Scan for the cell matching the given text and deliver its [x, y] coordinate at center. 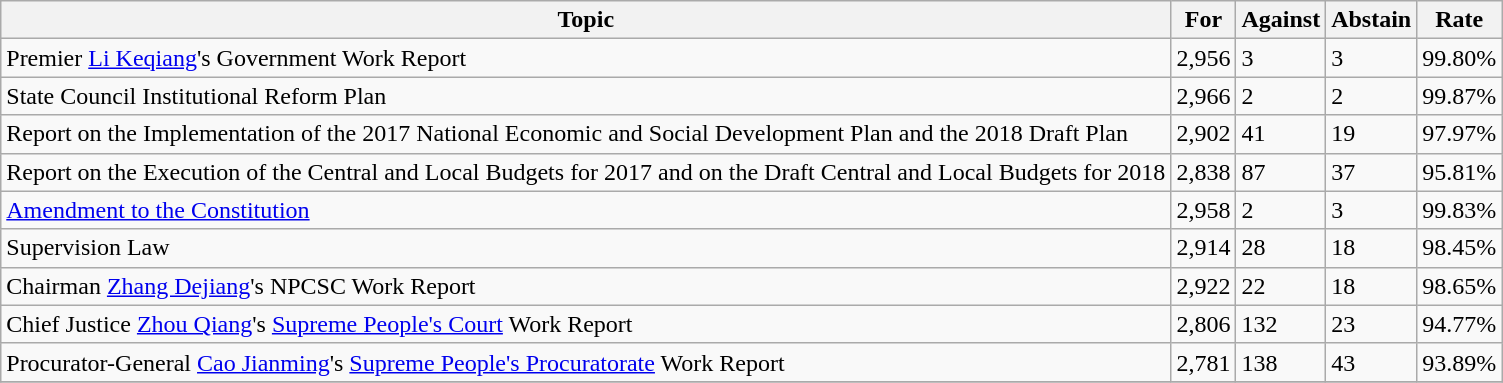
Rate [1460, 20]
138 [1281, 362]
43 [1372, 362]
97.97% [1460, 134]
2,914 [1204, 248]
94.77% [1460, 324]
93.89% [1460, 362]
2,781 [1204, 362]
95.81% [1460, 172]
Chairman Zhang Dejiang's NPCSC Work Report [586, 286]
Report on the Implementation of the 2017 National Economic and Social Development Plan and the 2018 Draft Plan [586, 134]
2,958 [1204, 210]
2,838 [1204, 172]
State Council Institutional Reform Plan [586, 96]
41 [1281, 134]
19 [1372, 134]
99.80% [1460, 58]
2,956 [1204, 58]
2,806 [1204, 324]
98.45% [1460, 248]
28 [1281, 248]
Supervision Law [586, 248]
2,922 [1204, 286]
Topic [586, 20]
Amendment to the Constitution [586, 210]
Premier Li Keqiang's Government Work Report [586, 58]
132 [1281, 324]
Against [1281, 20]
87 [1281, 172]
Chief Justice Zhou Qiang's Supreme People's Court Work Report [586, 324]
99.83% [1460, 210]
98.65% [1460, 286]
Abstain [1372, 20]
37 [1372, 172]
For [1204, 20]
22 [1281, 286]
2,902 [1204, 134]
Report on the Execution of the Central and Local Budgets for 2017 and on the Draft Central and Local Budgets for 2018 [586, 172]
2,966 [1204, 96]
23 [1372, 324]
99.87% [1460, 96]
Procurator-General Cao Jianming's Supreme People's Procuratorate Work Report [586, 362]
